Identify which cell holds the provided text, then report its [x, y] central coordinate. 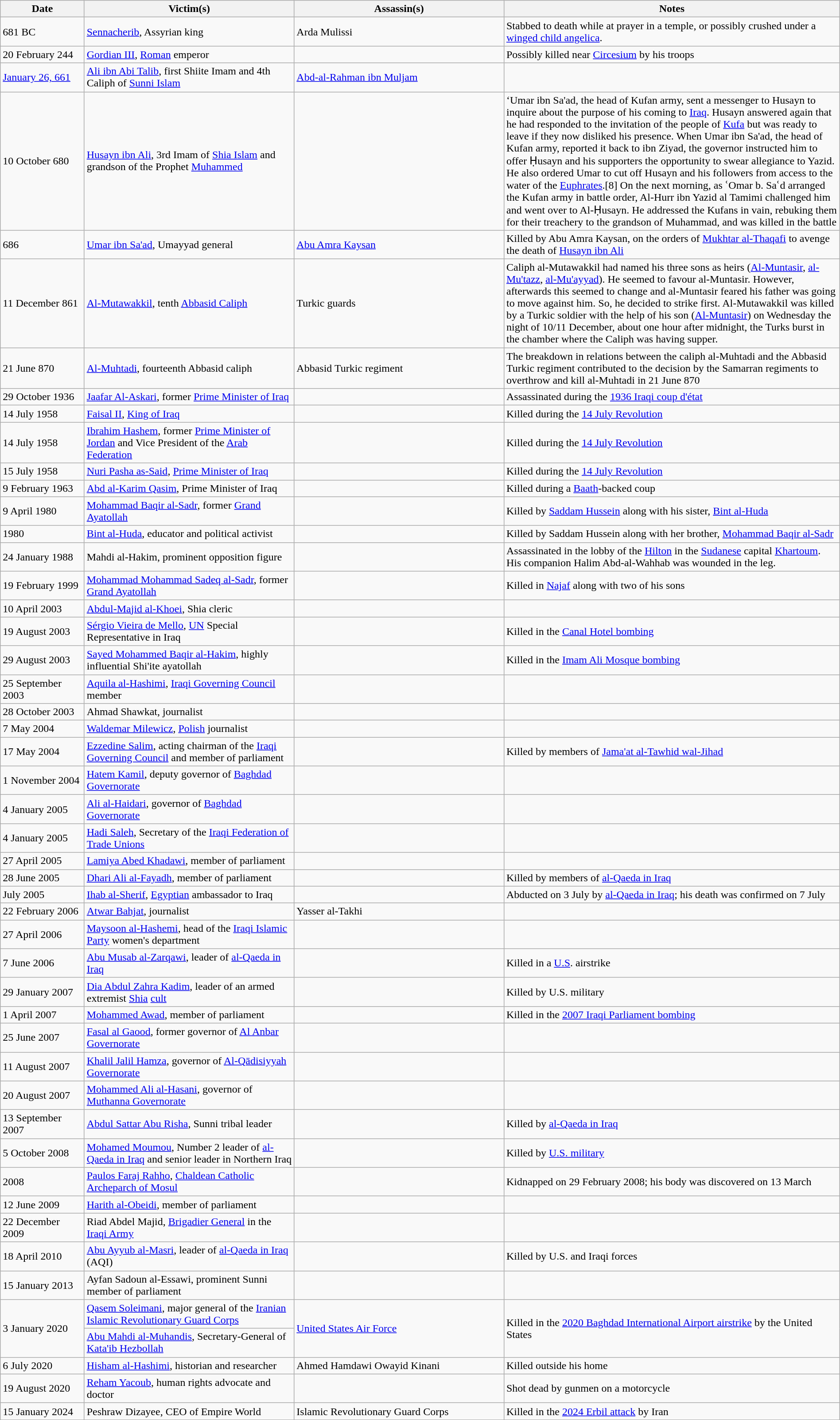
Mohammed Ali al-Hasani, governor of Muthanna Governorate [189, 1095]
Ali al-Haidari, governor of Baghdad Governorate [189, 809]
Assassin(s) [399, 9]
6 July 2020 [43, 1366]
Killed in the 2007 Iraqi Parliament bombing [672, 1015]
2008 [43, 1182]
3 January 2020 [43, 1328]
Abu Amra Kaysan [399, 245]
18 April 2010 [43, 1257]
Arda Mulissi [399, 32]
Mohammad Baqir al-Sadr, former Grand Ayatollah [189, 511]
Al-Muhtadi, fourteenth Abbasid caliph [189, 368]
Killed outside his home [672, 1366]
Killed by Saddam Hussein along with his sister, Bint al-Huda [672, 511]
Ihab al-Sherif, Egyptian ambassador to Iraq [189, 895]
28 October 2003 [43, 712]
Ali ibn Abi Talib, first Shiite Imam and 4th Caliph of Sunni Islam [189, 77]
Harith al-Obeidi, member of parliament [189, 1205]
24 January 1988 [43, 556]
Abu Ayyub al-Masri, leader of al-Qaeda in Iraq (AQI) [189, 1257]
21 June 870 [43, 368]
1 November 2004 [43, 781]
Killed by Saddam Hussein along with her brother, Mohammad Baqir al-Sadr [672, 534]
Bint al-Huda, educator and political activist [189, 534]
Sérgio Vieira de Mello, UN Special Representative in Iraq [189, 631]
Sayed Mohammed Baqir al-Hakim, highly influential Shi'ite ayatollah [189, 660]
15 January 2013 [43, 1285]
17 May 2004 [43, 751]
Killed by Abu Amra Kaysan, on the orders of Mukhtar al-Thaqafi to avenge the death of Husayn ibn Ali [672, 245]
9 April 1980 [43, 511]
Husayn ibn Ali, 3rd Imam of Shia Islam and grandson of the Prophet Muhammed [189, 161]
27 April 2005 [43, 861]
Yasser al-Takhi [399, 911]
Killed by members of al-Qaeda in Iraq [672, 878]
9 February 1963 [43, 488]
22 February 2006 [43, 911]
20 February 244 [43, 54]
28 June 2005 [43, 878]
Hadi Saleh, Secretary of the Iraqi Federation of Trade Unions [189, 838]
Abdul Sattar Abu Risha, Sunni tribal leader [189, 1124]
19 February 1999 [43, 586]
11 August 2007 [43, 1066]
Assassinated during the 1936 Iraqi coup d'état [672, 397]
681 BC [43, 32]
20 August 2007 [43, 1095]
Umar ibn Sa'ad, Umayyad general [189, 245]
10 October 680 [43, 161]
Assassinated in the lobby of the Hilton in the Sudanese capital Khartoum. His companion Halim Abd-al-Wahhab was wounded in the leg. [672, 556]
7 May 2004 [43, 729]
1 April 2007 [43, 1015]
Gordian III, Roman emperor [189, 54]
Notes [672, 9]
Hatem Kamil, deputy governor of Baghdad Governorate [189, 781]
13 September 2007 [43, 1124]
Victim(s) [189, 9]
Abd-al-Rahman ibn Muljam [399, 77]
25 September 2003 [43, 689]
Al-Mutawakkil, tenth Abbasid Caliph [189, 303]
29 January 2007 [43, 992]
Atwar Bahjat, journalist [189, 911]
Ahmed Hamdawi Owayid Kinani [399, 1366]
Hisham al-Hashimi, historian and researcher [189, 1366]
12 June 2009 [43, 1205]
Maysoon al-Hashemi, head of the Iraqi Islamic Party women's department [189, 934]
15 July 1958 [43, 471]
Fasal al Gaood, former governor of Al Anbar Governorate [189, 1038]
29 August 2003 [43, 660]
July 2005 [43, 895]
Abducted on 3 July by al-Qaeda in Iraq; his death was confirmed on 7 July [672, 895]
Mohammed Awad, member of parliament [189, 1015]
Faisal II, King of Iraq [189, 414]
Khalil Jalil Hamza, governor of Al-Qādisiyyah Governorate [189, 1066]
15 January 2024 [43, 1411]
Date [43, 9]
Abdul-Majid al-Khoei, Shia cleric [189, 608]
Killed in the Canal Hotel bombing [672, 631]
Ayfan Sadoun al-Essawi, prominent Sunni member of parliament [189, 1285]
Killed in the Imam Ali Mosque bombing [672, 660]
25 June 2007 [43, 1038]
Killed by al-Qaeda in Iraq [672, 1124]
Shot dead by gunmen on a motorcycle [672, 1389]
Ibrahim Hashem, former Prime Minister of Jordan and Vice President of the Arab Federation [189, 443]
Riad Abdel Majid, Brigadier General in the Iraqi Army [189, 1227]
Mohamed Moumou, Number 2 leader of al-Qaeda in Iraq and senior leader in Northern Iraq [189, 1153]
7 June 2006 [43, 963]
5 October 2008 [43, 1153]
Aquila al-Hashimi, Iraqi Governing Council member [189, 689]
19 August 2003 [43, 631]
Killed during a Baath-backed coup [672, 488]
Stabbed to death while at prayer in a temple, or possibly crushed under a winged child angelica. [672, 32]
January 26, 661 [43, 77]
Mohammad Mohammad Sadeq al-Sadr, former Grand Ayatollah [189, 586]
29 October 1936 [43, 397]
Peshraw Dizayee, CEO of Empire World [189, 1411]
11 December 861 [43, 303]
Dia Abdul Zahra Kadim, leader of an armed extremist Shia cult [189, 992]
Killed by members of Jama'at al-Tawhid wal-Jihad [672, 751]
10 April 2003 [43, 608]
United States Air Force [399, 1328]
Abu Musab al-Zarqawi, leader of al-Qaeda in Iraq [189, 963]
Abbasid Turkic regiment [399, 368]
Ezzedine Salim, acting chairman of the Iraqi Governing Council and member of parliament [189, 751]
Sennacherib, Assyrian king [189, 32]
Waldemar Milewicz, Polish journalist [189, 729]
Qasem Soleimani, major general of the Iranian Islamic Revolutionary Guard Corps [189, 1314]
Dhari Ali al-Fayadh, member of parliament [189, 878]
686 [43, 245]
Paulos Faraj Rahho, Chaldean Catholic Archeparch of Mosul [189, 1182]
Killed in the 2020 Baghdad International Airport airstrike by the United States [672, 1328]
Killed by U.S. and Iraqi forces [672, 1257]
Turkic guards [399, 303]
27 April 2006 [43, 934]
Killed in the 2024 Erbil attack by Iran [672, 1411]
Possibly killed near Circesium by his troops [672, 54]
Reham Yacoub, human rights advocate and doctor [189, 1389]
Mahdi al-Hakim, prominent opposition figure [189, 556]
1980 [43, 534]
Kidnapped on 29 February 2008; his body was discovered on 13 March [672, 1182]
Abu Mahdi al-Muhandis, Secretary-General of Kata'ib Hezbollah [189, 1342]
Abd al-Karim Qasim, Prime Minister of Iraq [189, 488]
Killed in Najaf along with two of his sons [672, 586]
Ahmad Shawkat, journalist [189, 712]
22 December 2009 [43, 1227]
Nuri Pasha as-Said, Prime Minister of Iraq [189, 471]
Lamiya Abed Khadawi, member of parliament [189, 861]
19 August 2020 [43, 1389]
Jaafar Al-Askari, former Prime Minister of Iraq [189, 397]
Islamic Revolutionary Guard Corps [399, 1411]
Killed in a U.S. airstrike [672, 963]
